Detect which cell encompasses the target text, then output its (X, Y) center coordinate. 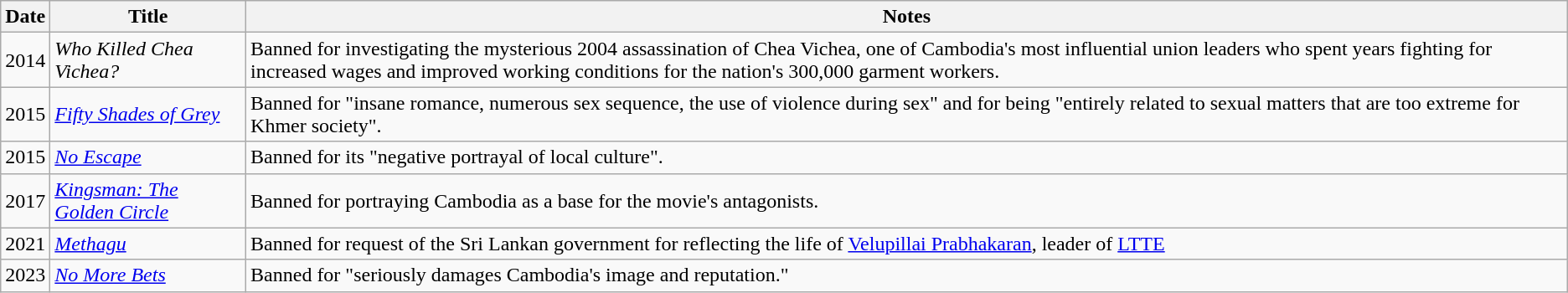
Banned for request of the Sri Lankan government for reflecting the life of Velupillai Prabhakaran, leader of LTTE (907, 244)
No Escape (148, 157)
2014 (25, 60)
Who Killed Chea Vichea? (148, 60)
Banned for portraying Cambodia as a base for the movie's antagonists. (907, 201)
2017 (25, 201)
Fifty Shades of Grey (148, 114)
Title (148, 17)
Notes (907, 17)
Kingsman: The Golden Circle (148, 201)
2021 (25, 244)
Banned for "seriously damages Cambodia's image and reputation." (907, 275)
2023 (25, 275)
Date (25, 17)
No More Bets (148, 275)
Banned for its "negative portrayal of local culture". (907, 157)
Methagu (148, 244)
